Identify which cell holds the provided text, then report its (X, Y) central coordinate. 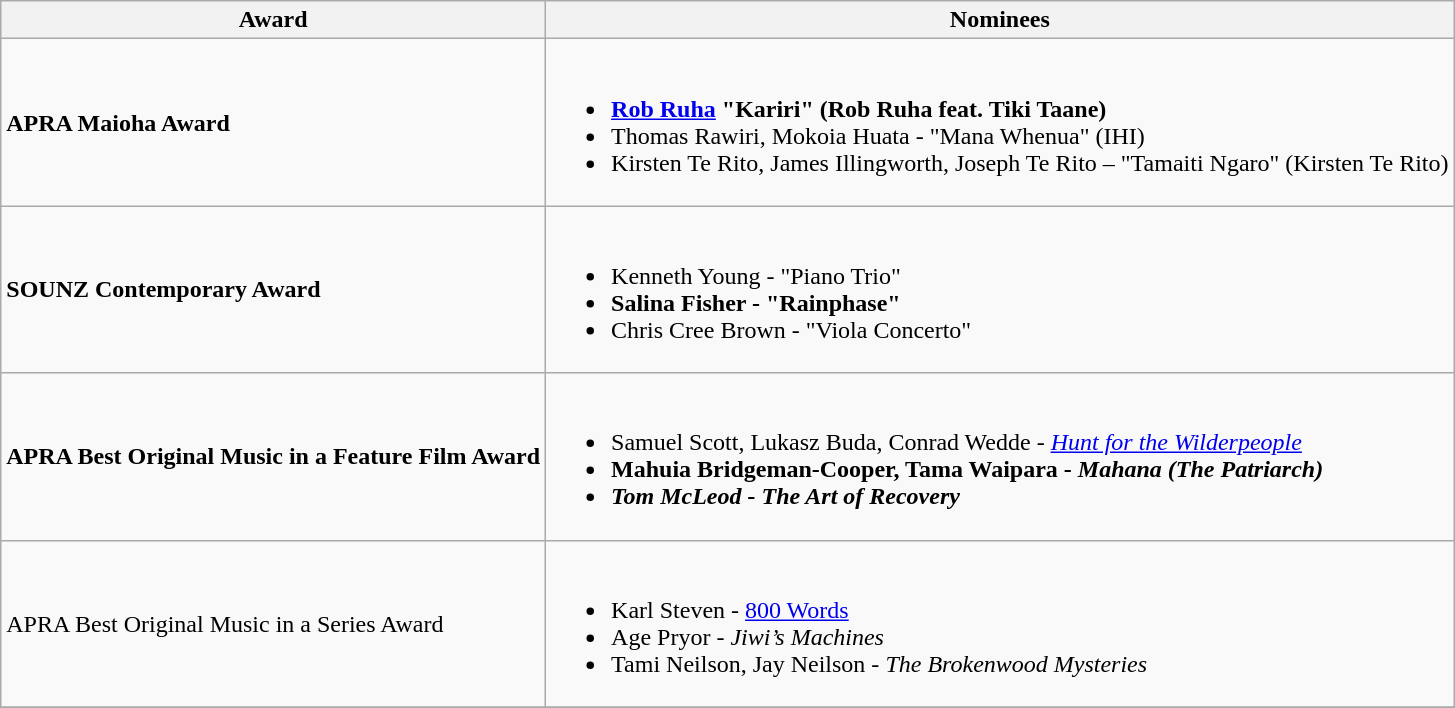
Award (274, 20)
APRA Best Original Music in a Feature Film Award (274, 456)
SOUNZ Contemporary Award (274, 290)
APRA Maioha Award (274, 122)
APRA Best Original Music in a Series Award (274, 624)
Karl Steven - 800 WordsAge Pryor - Jiwi’s MachinesTami Neilson, Jay Neilson - The Brokenwood Mysteries (1000, 624)
Nominees (1000, 20)
Kenneth Young - "Piano Trio"Salina Fisher - "Rainphase"Chris Cree Brown - "Viola Concerto" (1000, 290)
